Output the [x, y] coordinate of the center of the cell containing the given text.  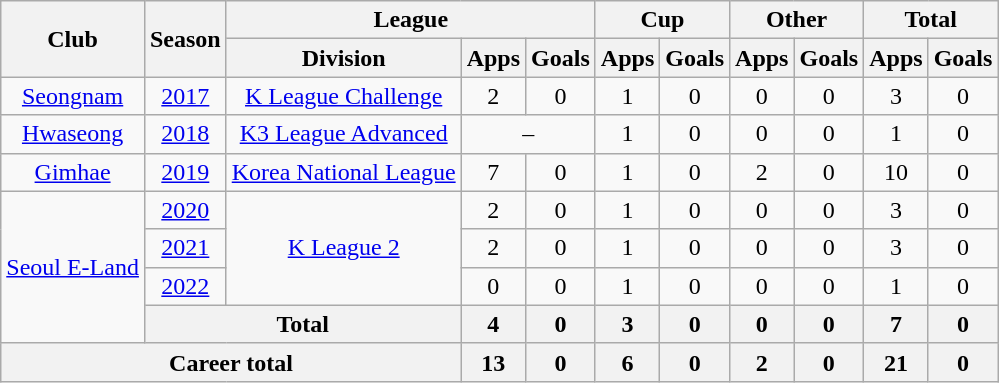
K League Challenge [344, 96]
2018 [185, 134]
– [528, 134]
K League 2 [344, 248]
Cup [662, 20]
K3 League Advanced [344, 134]
Hwaseong [73, 134]
10 [896, 172]
Korea National League [344, 172]
2017 [185, 96]
Club [73, 39]
6 [627, 362]
2021 [185, 248]
21 [896, 362]
Seongnam [73, 96]
2022 [185, 286]
Season [185, 39]
Other [797, 20]
Gimhae [73, 172]
4 [493, 324]
2019 [185, 172]
League [410, 20]
13 [493, 362]
Seoul E-Land [73, 267]
2020 [185, 210]
Career total [231, 362]
Division [344, 58]
